Provide the [X, Y] coordinate of the cell's center where the given text is located.  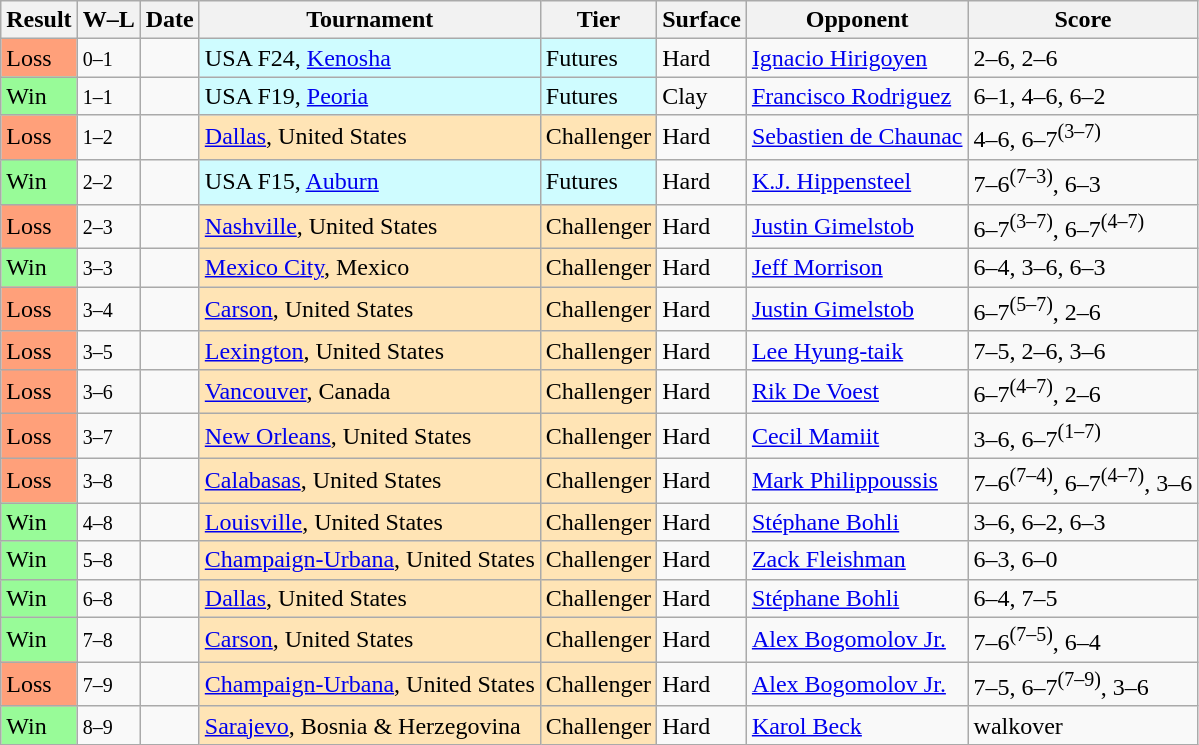
7–6(7–4), 6–7(4–7), 3–6 [1083, 480]
7–6(7–3), 6–3 [1083, 182]
Lexington, United States [370, 350]
Nashville, United States [370, 226]
USA F15, Auburn [370, 182]
USA F19, Peoria [370, 96]
Score [1083, 20]
7–5, 2–6, 3–6 [1083, 350]
4–8 [108, 522]
3–7 [108, 436]
Opponent [857, 20]
6–7(3–7), 6–7(4–7) [1083, 226]
Louisville, United States [370, 522]
Rik De Voest [857, 392]
3–6, 6–7(1–7) [1083, 436]
Vancouver, Canada [370, 392]
8–9 [108, 725]
3–3 [108, 268]
New Orleans, United States [370, 436]
2–6, 2–6 [1083, 58]
2–2 [108, 182]
Clay [702, 96]
7–9 [108, 684]
Ignacio Hirigoyen [857, 58]
3–6 [108, 392]
Lee Hyung-taik [857, 350]
6–1, 4–6, 6–2 [1083, 96]
6–7(5–7), 2–6 [1083, 310]
7–5, 6–7(7–9), 3–6 [1083, 684]
3–6, 6–2, 6–3 [1083, 522]
Sarajevo, Bosnia & Herzegovina [370, 725]
Tier [598, 20]
1–1 [108, 96]
5–8 [108, 560]
Sebastien de Chaunac [857, 138]
Mexico City, Mexico [370, 268]
6–7(4–7), 2–6 [1083, 392]
Result [39, 20]
Karol Beck [857, 725]
0–1 [108, 58]
Mark Philippoussis [857, 480]
1–2 [108, 138]
Tournament [370, 20]
Surface [702, 20]
6–4, 3–6, 6–3 [1083, 268]
Jeff Morrison [857, 268]
Francisco Rodriguez [857, 96]
Zack Fleishman [857, 560]
7–6(7–5), 6–4 [1083, 640]
USA F24, Kenosha [370, 58]
6–8 [108, 598]
K.J. Hippensteel [857, 182]
6–4, 7–5 [1083, 598]
7–8 [108, 640]
3–8 [108, 480]
2–3 [108, 226]
3–4 [108, 310]
4–6, 6–7(3–7) [1083, 138]
Cecil Mamiit [857, 436]
W–L [108, 20]
6–3, 6–0 [1083, 560]
Date [170, 20]
walkover [1083, 725]
3–5 [108, 350]
Calabasas, United States [370, 480]
